Detect which cell encompasses the target text, then output its [X, Y] center coordinate. 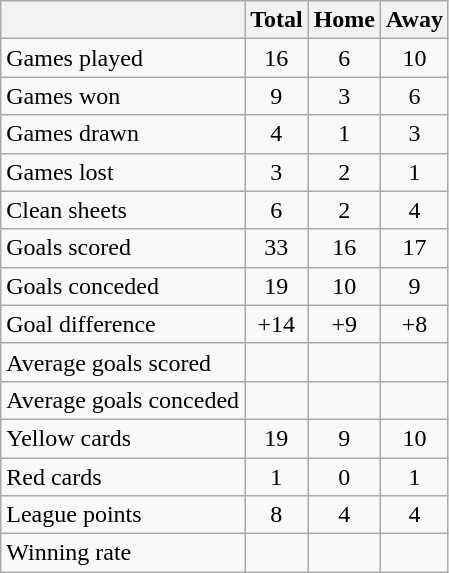
Games lost [123, 172]
Games drawn [123, 134]
Goal difference [123, 324]
Red cards [123, 477]
Yellow cards [123, 438]
Average goals conceded [123, 400]
+9 [344, 324]
Games played [123, 58]
Winning rate [123, 553]
17 [415, 248]
+8 [415, 324]
33 [277, 248]
Away [415, 20]
Total [277, 20]
Games won [123, 96]
8 [277, 515]
+14 [277, 324]
Goals conceded [123, 286]
Home [344, 20]
Clean sheets [123, 210]
Average goals scored [123, 362]
Goals scored [123, 248]
0 [344, 477]
League points [123, 515]
